Provide the [X, Y] coordinate of the cell's center where the given text is located.  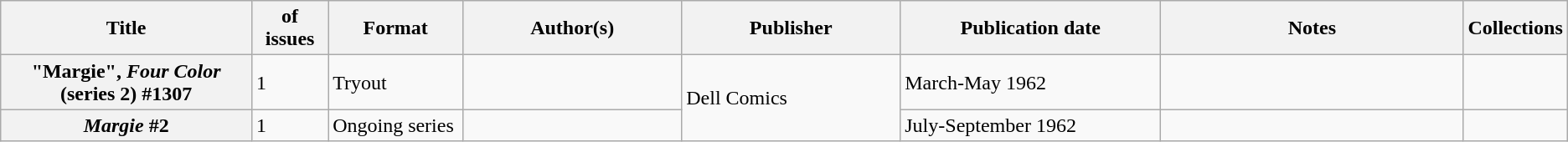
"Margie", Four Color (series 2) #1307 [126, 82]
of issues [290, 28]
Margie #2 [126, 125]
Author(s) [573, 28]
Publication date [1030, 28]
March-May 1962 [1030, 82]
Collections [1515, 28]
Dell Comics [791, 99]
Ongoing series [395, 125]
Notes [1312, 28]
Tryout [395, 82]
Publisher [791, 28]
Format [395, 28]
July-September 1962 [1030, 125]
Title [126, 28]
